Locate the cell with the specified text and output its (x, y) center coordinate. 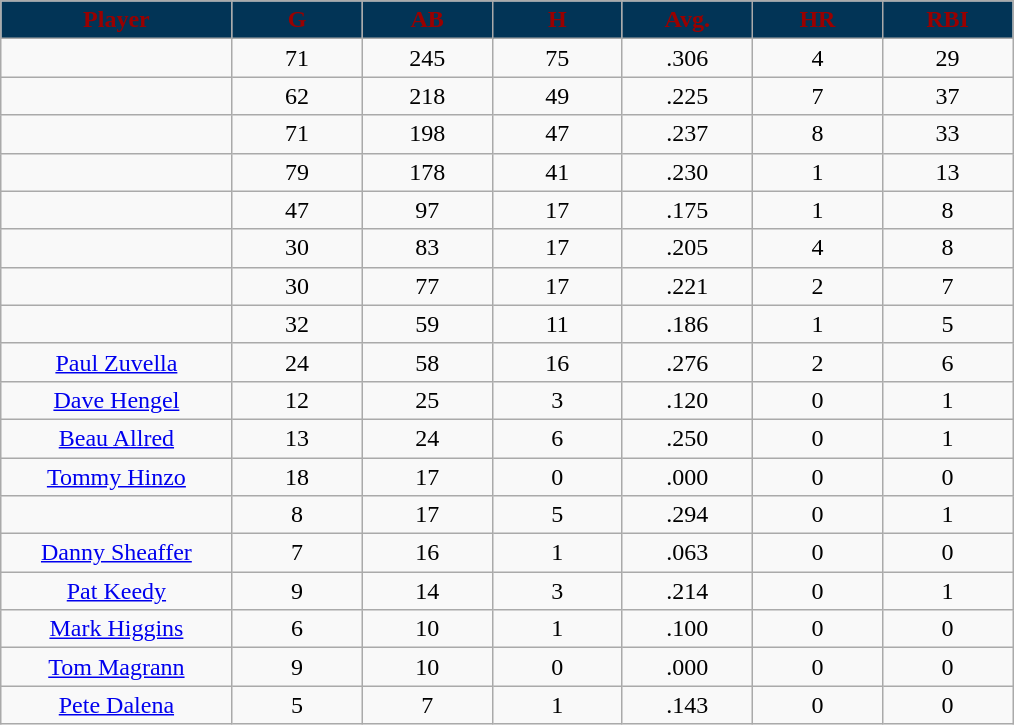
.294 (687, 515)
Mark Higgins (116, 629)
.100 (687, 629)
77 (427, 286)
.143 (687, 705)
Player (116, 20)
Dave Hengel (116, 400)
.306 (687, 58)
18 (297, 477)
75 (557, 58)
Tommy Hinzo (116, 477)
.237 (687, 134)
.276 (687, 362)
AB (427, 20)
33 (947, 134)
.063 (687, 553)
.175 (687, 210)
79 (297, 172)
83 (427, 248)
58 (427, 362)
Danny Sheaffer (116, 553)
49 (557, 96)
62 (297, 96)
14 (427, 591)
218 (427, 96)
.214 (687, 591)
59 (427, 324)
198 (427, 134)
HR (817, 20)
32 (297, 324)
245 (427, 58)
37 (947, 96)
Paul Zuvella (116, 362)
.230 (687, 172)
H (557, 20)
.221 (687, 286)
.225 (687, 96)
G (297, 20)
97 (427, 210)
.120 (687, 400)
Pete Dalena (116, 705)
178 (427, 172)
.250 (687, 438)
.205 (687, 248)
41 (557, 172)
29 (947, 58)
Avg. (687, 20)
RBI (947, 20)
Beau Allred (116, 438)
Tom Magrann (116, 667)
12 (297, 400)
Pat Keedy (116, 591)
.186 (687, 324)
25 (427, 400)
11 (557, 324)
